Locate the cell with the specified text and output its [X, Y] center coordinate. 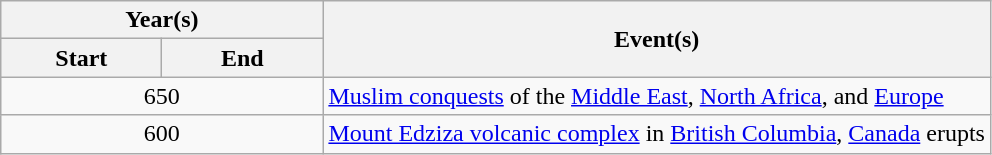
650 [162, 96]
Year(s) [162, 20]
Mount Edziza volcanic complex in British Columbia, Canada erupts [657, 134]
End [242, 58]
Start [82, 58]
600 [162, 134]
Muslim conquests of the Middle East, North Africa, and Europe [657, 96]
Event(s) [657, 39]
